Determine the (X, Y) coordinate at the center of the cell enclosing the given text.  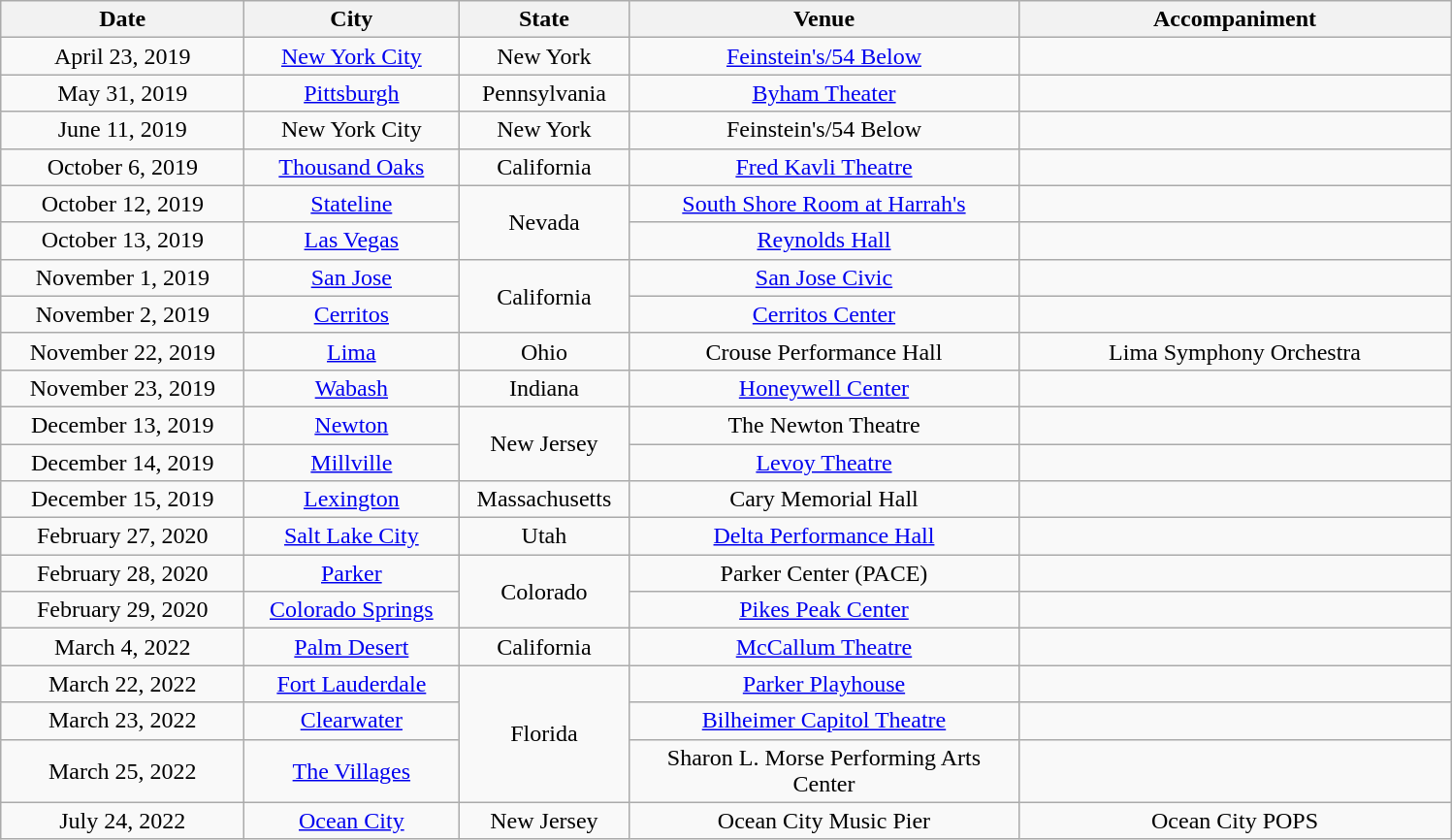
February 28, 2020 (122, 573)
Bilheimer Capitol Theatre (824, 721)
The Villages (351, 770)
Crouse Performance Hall (824, 351)
February 29, 2020 (122, 610)
November 1, 2019 (122, 277)
Millville (351, 463)
Cerritos Center (824, 314)
March 4, 2022 (122, 647)
December 14, 2019 (122, 463)
November 23, 2019 (122, 388)
Pittsburgh (351, 93)
October 6, 2019 (122, 167)
Indiana (544, 388)
Las Vegas (351, 241)
Pennsylvania (544, 93)
Fort Lauderdale (351, 684)
Massachusetts (544, 500)
Lima Symphony Orchestra (1235, 351)
Lexington (351, 500)
Accompaniment (1235, 19)
Byham Theater (824, 93)
November 2, 2019 (122, 314)
Clearwater (351, 721)
McCallum Theatre (824, 647)
June 11, 2019 (122, 130)
Wabash (351, 388)
The Newton Theatre (824, 425)
Ocean City POPS (1235, 821)
Ocean City Music Pier (824, 821)
Venue (824, 19)
Stateline (351, 204)
Cary Memorial Hall (824, 500)
October 12, 2019 (122, 204)
Thousand Oaks (351, 167)
March 23, 2022 (122, 721)
Delta Performance Hall (824, 536)
San Jose Civic (824, 277)
Parker (351, 573)
Newton (351, 425)
October 13, 2019 (122, 241)
City (351, 19)
Levoy Theatre (824, 463)
Honeywell Center (824, 388)
March 25, 2022 (122, 770)
Florida (544, 733)
May 31, 2019 (122, 93)
Nevada (544, 222)
Parker Center (PACE) (824, 573)
Reynolds Hall (824, 241)
Sharon L. Morse Performing Arts Center (824, 770)
Ocean City (351, 821)
April 23, 2019 (122, 56)
March 22, 2022 (122, 684)
Colorado (544, 592)
Salt Lake City (351, 536)
Lima (351, 351)
February 27, 2020 (122, 536)
Pikes Peak Center (824, 610)
December 13, 2019 (122, 425)
Cerritos (351, 314)
Utah (544, 536)
Palm Desert (351, 647)
December 15, 2019 (122, 500)
Fred Kavli Theatre (824, 167)
State (544, 19)
July 24, 2022 (122, 821)
Date (122, 19)
November 22, 2019 (122, 351)
San Jose (351, 277)
South Shore Room at Harrah's (824, 204)
Ohio (544, 351)
Colorado Springs (351, 610)
Parker Playhouse (824, 684)
